Locate the cell with the specified text and output its [x, y] center coordinate. 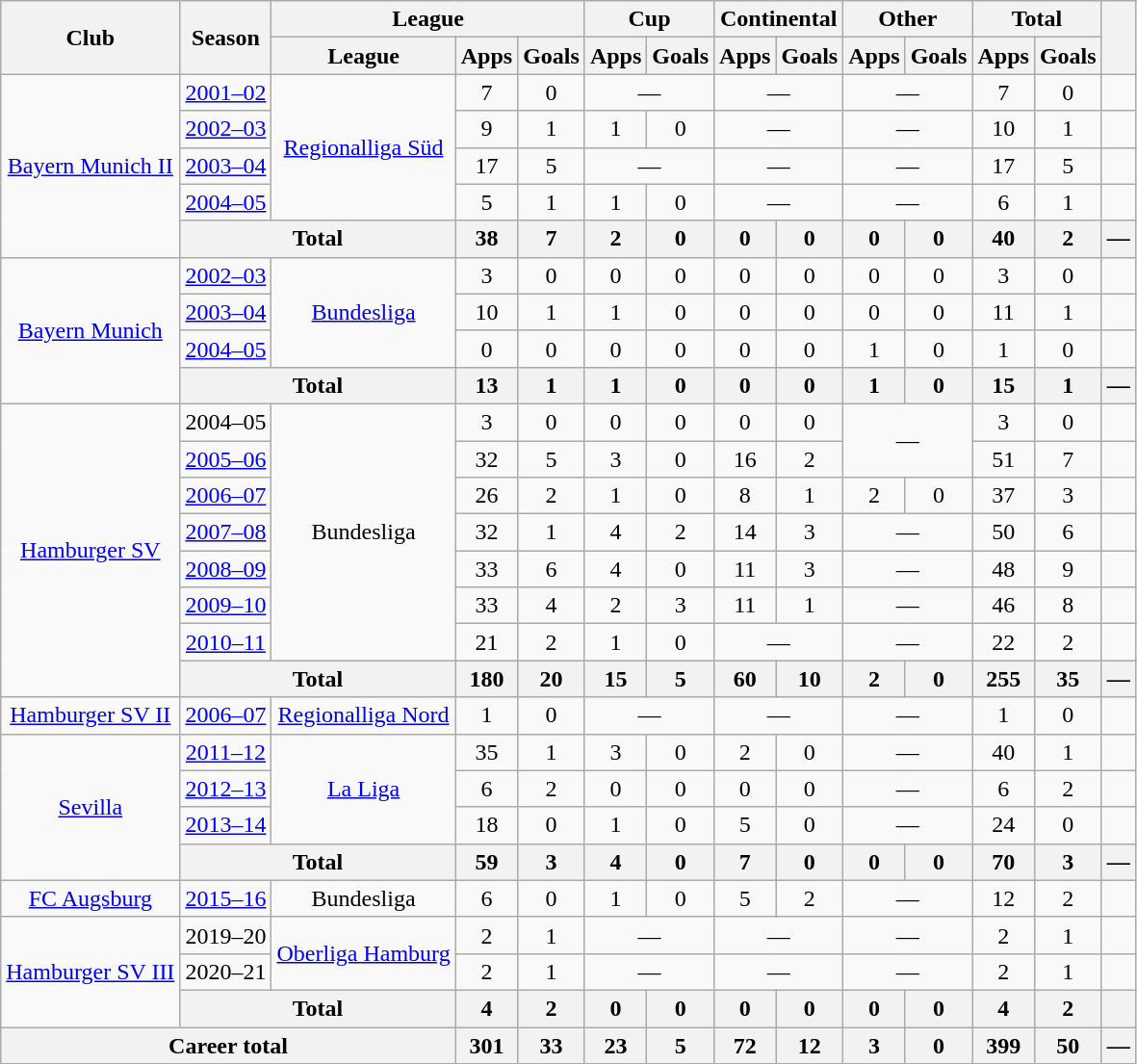
301 [486, 1045]
Regionalliga Nord [364, 715]
Regionalliga Süd [364, 147]
18 [486, 825]
37 [1003, 496]
2001–02 [225, 92]
70 [1003, 862]
21 [486, 642]
2019–20 [225, 935]
Sevilla [90, 807]
255 [1003, 679]
Other [908, 19]
48 [1003, 569]
16 [745, 459]
Season [225, 38]
26 [486, 496]
La Liga [364, 789]
2010–11 [225, 642]
180 [486, 679]
22 [1003, 642]
Hamburger SV III [90, 972]
2009–10 [225, 606]
2020–21 [225, 972]
Hamburger SV [90, 550]
Club [90, 38]
38 [486, 239]
59 [486, 862]
Cup [649, 19]
23 [615, 1045]
51 [1003, 459]
14 [745, 532]
2005–06 [225, 459]
72 [745, 1045]
2012–13 [225, 789]
399 [1003, 1045]
13 [486, 385]
2007–08 [225, 532]
60 [745, 679]
46 [1003, 606]
24 [1003, 825]
2015–16 [225, 898]
Hamburger SV II [90, 715]
Career total [228, 1045]
2008–09 [225, 569]
Oberliga Hamburg [364, 953]
FC Augsburg [90, 898]
Bayern Munich [90, 330]
2013–14 [225, 825]
20 [552, 679]
Bayern Munich II [90, 166]
Continental [779, 19]
2011–12 [225, 752]
